Search for the cell housing the specified text and yield its (X, Y) center coordinate. 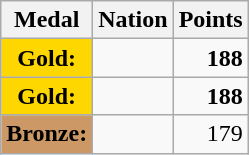
Points (210, 20)
Medal (47, 20)
179 (210, 134)
Nation (133, 20)
Bronze: (47, 134)
